Search for the cell housing the specified text and yield its (x, y) center coordinate. 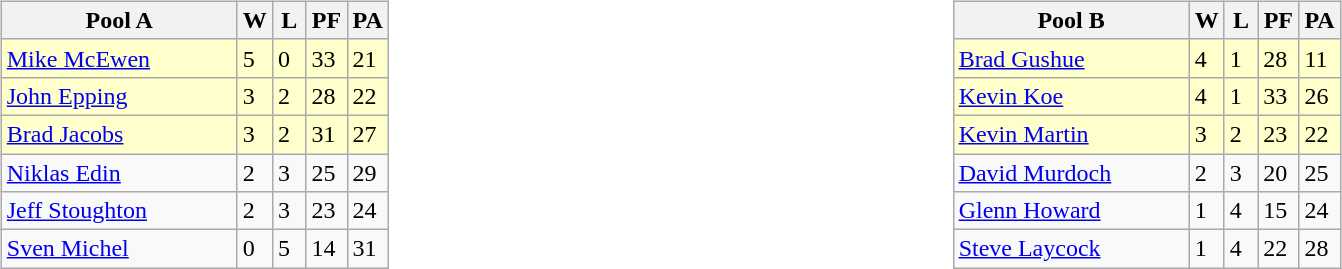
Kevin Martin (1071, 134)
David Murdoch (1071, 173)
Brad Gushue (1071, 58)
Pool B (1071, 20)
21 (368, 58)
Steve Laycock (1071, 249)
Kevin Koe (1071, 96)
26 (1320, 96)
15 (1278, 211)
Pool A (119, 20)
14 (326, 249)
John Epping (119, 96)
Niklas Edin (119, 173)
27 (368, 134)
Sven Michel (119, 249)
20 (1278, 173)
29 (368, 173)
Mike McEwen (119, 58)
Glenn Howard (1071, 211)
Brad Jacobs (119, 134)
11 (1320, 58)
Jeff Stoughton (119, 211)
